Find where the given text appears and provide that cell's center as (X, Y) coordinate. 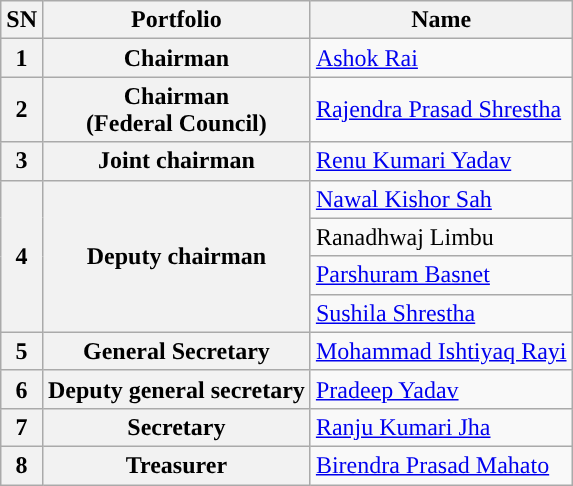
Joint chairman (176, 161)
3 (22, 161)
Chairman (176, 58)
4 (22, 256)
Nawal Kishor Sah (441, 199)
6 (22, 389)
Mohammad Ishtiyaq Rayi (441, 351)
Treasurer (176, 465)
1 (22, 58)
Name (441, 20)
Renu Kumari Yadav (441, 161)
Parshuram Basnet (441, 275)
Deputy chairman (176, 256)
Rajendra Prasad Shrestha (441, 110)
General Secretary (176, 351)
Ranju Kumari Jha (441, 427)
5 (22, 351)
7 (22, 427)
Sushila Shrestha (441, 313)
2 (22, 110)
Secretary (176, 427)
SN (22, 20)
Birendra Prasad Mahato (441, 465)
Pradeep Yadav (441, 389)
Ashok Rai (441, 58)
Ranadhwaj Limbu (441, 237)
Deputy general secretary (176, 389)
Portfolio (176, 20)
8 (22, 465)
Chairman(Federal Council) (176, 110)
